From the cell containing the given text, extract its center point as [x, y] coordinate. 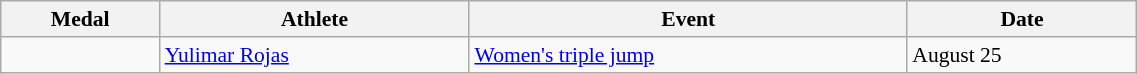
Athlete [315, 19]
Date [1022, 19]
Event [688, 19]
Women's triple jump [688, 55]
Medal [80, 19]
Yulimar Rojas [315, 55]
August 25 [1022, 55]
